Find where the given text appears and provide that cell's center as [X, Y] coordinate. 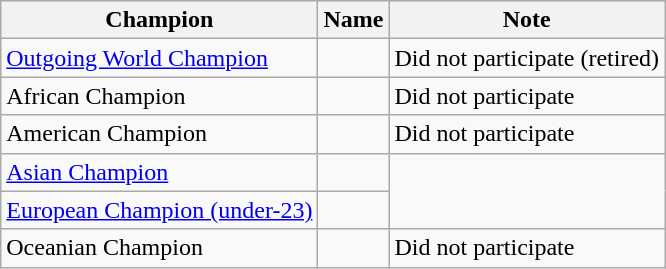
Champion [160, 20]
Name [354, 20]
Did not participate (retired) [527, 58]
Note [527, 20]
Asian Champion [160, 172]
Oceanian Champion [160, 248]
Outgoing World Champion [160, 58]
American Champion [160, 134]
African Champion [160, 96]
European Champion (under-23) [160, 210]
